Identify which cell holds the provided text, then report its (X, Y) central coordinate. 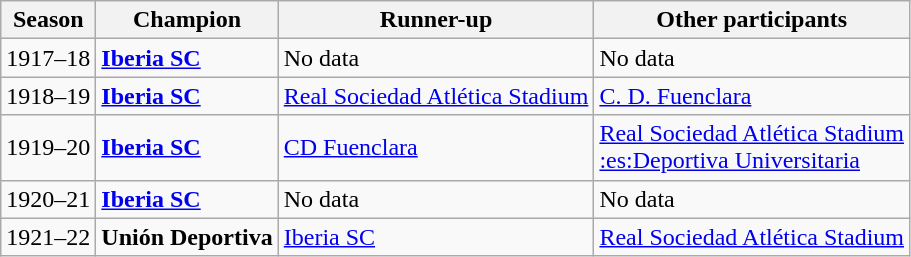
Champion (187, 20)
Unión Deportiva (187, 237)
1921–22 (48, 237)
1920–21 (48, 199)
1917–18 (48, 58)
C. D. Fuenclara (752, 96)
CD Fuenclara (436, 148)
1919–20 (48, 148)
Season (48, 20)
Other participants (752, 20)
1918–19 (48, 96)
Real Sociedad Atlética Stadium:es:Deportiva Universitaria (752, 148)
Runner-up (436, 20)
